From the cell containing the given text, extract its center point as [X, Y] coordinate. 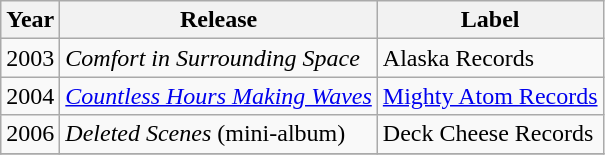
Mighty Atom Records [490, 96]
Label [490, 20]
Countless Hours Making Waves [219, 96]
Deleted Scenes (mini-album) [219, 134]
Comfort in Surrounding Space [219, 58]
2004 [30, 96]
Alaska Records [490, 58]
2006 [30, 134]
2003 [30, 58]
Year [30, 20]
Release [219, 20]
Deck Cheese Records [490, 134]
